Return the (x, y) coordinate for the center point of the cell that contains the specified text.  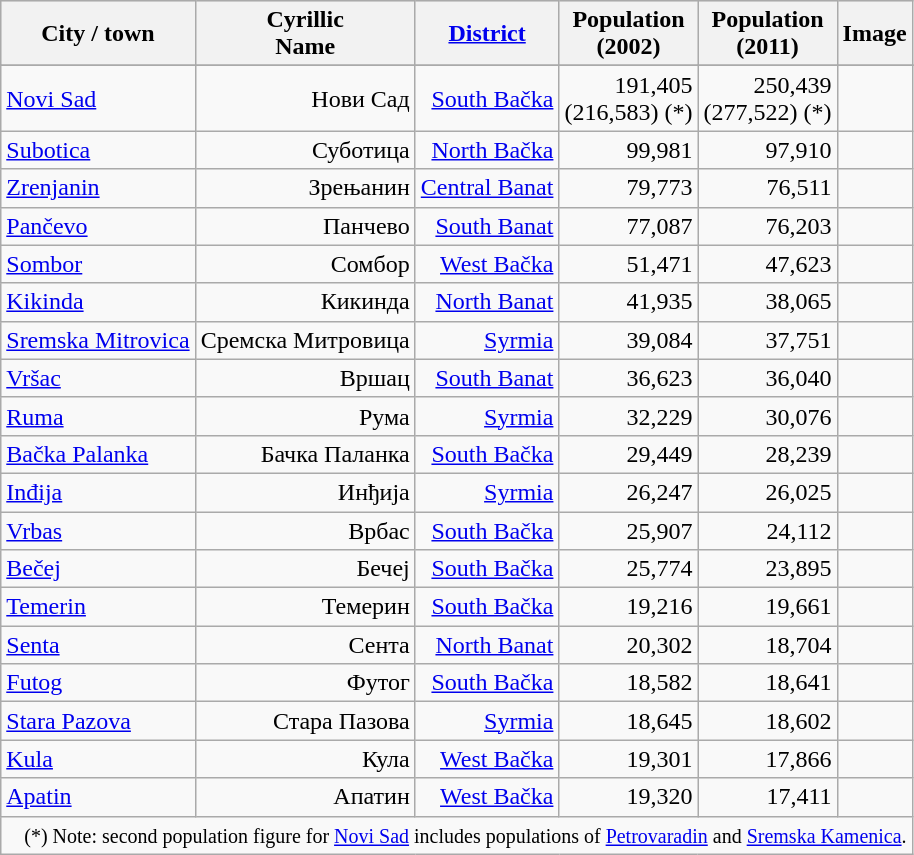
Vršac (98, 378)
Нови Сад (305, 98)
Novi Sad (98, 98)
25,774 (628, 569)
Стара Пазова (305, 721)
Врбас (305, 531)
Senta (98, 645)
29,449 (628, 454)
36,623 (628, 378)
Futog (98, 683)
19,320 (628, 797)
Bečej (98, 569)
Вршац (305, 378)
Панчево (305, 226)
28,239 (768, 454)
CyrillicName (305, 34)
Сента (305, 645)
32,229 (628, 416)
Bačka Palanka (98, 454)
191,405(216,583) (*) (628, 98)
Бечеј (305, 569)
19,216 (628, 607)
(*) Note: second population figure for Novi Sad includes populations of Petrovaradin and Sremska Kamenica. (456, 835)
Image (874, 34)
26,247 (628, 492)
Бачка Паланка (305, 454)
36,040 (768, 378)
City / town (98, 34)
23,895 (768, 569)
North Bačka (487, 150)
Zrenjanin (98, 188)
79,773 (628, 188)
37,751 (768, 340)
Temerin (98, 607)
Апатин (305, 797)
41,935 (628, 302)
Ruma (98, 416)
Sombor (98, 264)
25,907 (628, 531)
18,641 (768, 683)
Kikinda (98, 302)
30,076 (768, 416)
Кикинда (305, 302)
Population(2011) (768, 34)
19,661 (768, 607)
Футог (305, 683)
18,582 (628, 683)
97,910 (768, 150)
76,203 (768, 226)
Sremska Mitrovica (98, 340)
39,084 (628, 340)
38,065 (768, 302)
Рума (305, 416)
Subotica (98, 150)
77,087 (628, 226)
Темерин (305, 607)
Сремска Митровица (305, 340)
18,602 (768, 721)
Population(2002) (628, 34)
Central Banat (487, 188)
26,025 (768, 492)
Pančevo (98, 226)
17,411 (768, 797)
76,511 (768, 188)
Кула (305, 759)
Vrbas (98, 531)
Apatin (98, 797)
Stara Pazova (98, 721)
47,623 (768, 264)
District (487, 34)
Inđija (98, 492)
99,981 (628, 150)
Сомбор (305, 264)
Инђија (305, 492)
51,471 (628, 264)
Зрењанин (305, 188)
19,301 (628, 759)
17,866 (768, 759)
250,439(277,522) (*) (768, 98)
18,645 (628, 721)
Kula (98, 759)
Суботица (305, 150)
20,302 (628, 645)
18,704 (768, 645)
24,112 (768, 531)
